Pinpoint the cell where the given text exists, returning its [x, y] midpoint coordinate. 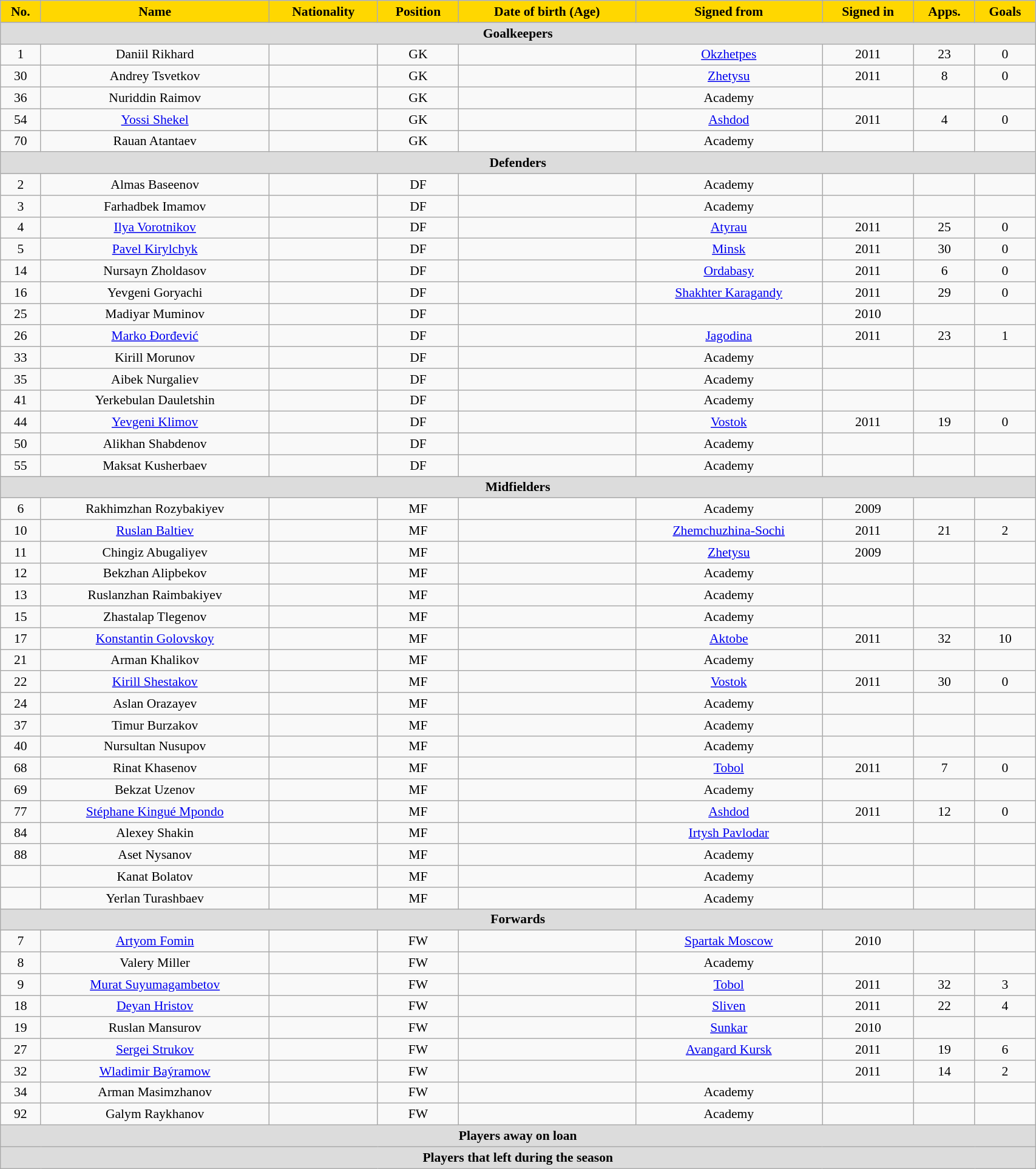
Yossi Shekel [155, 120]
Pavel Kirylchyk [155, 249]
Artyom Fomin [155, 941]
Players that left during the season [518, 1157]
Signed in [868, 12]
9 [21, 984]
Aset Nysanov [155, 855]
Kanat Bolatov [155, 876]
Farhadbek Imamov [155, 206]
Rakhimzhan Rozybakiyev [155, 509]
Ilya Vorotnikov [155, 228]
Sliven [728, 1006]
Sunkar [728, 1028]
Zhemchuzhina-Sochi [728, 530]
Signed from [728, 12]
Jagodina [728, 336]
33 [21, 357]
44 [21, 422]
Arman Khalikov [155, 660]
Yevgeni Goryachi [155, 293]
77 [21, 812]
Galym Raykhanov [155, 1114]
Midfielders [518, 487]
Marko Đorđević [155, 336]
34 [21, 1093]
Andrey Tsvetkov [155, 76]
No. [21, 12]
Ruslan Baltiev [155, 530]
40 [21, 747]
Daniil Rikhard [155, 55]
Chingiz Abugaliyev [155, 552]
Ordabasy [728, 271]
26 [21, 336]
Zhastalap Tlegenov [155, 617]
27 [21, 1049]
Avangard Kursk [728, 1049]
Yevgeni Klimov [155, 422]
Maksat Kusherbaev [155, 466]
Apps. [944, 12]
Murat Suyumagambetov [155, 984]
Ruslanzhan Raimbakiyev [155, 595]
41 [21, 401]
Konstantin Golovskoy [155, 639]
Sergei Strukov [155, 1049]
Date of birth (Age) [547, 12]
Okzhetpes [728, 55]
Arman Masimzhanov [155, 1093]
55 [21, 466]
70 [21, 141]
Yerkebulan Dauletshin [155, 401]
Nationality [323, 12]
Goalkeepers [518, 33]
36 [21, 98]
Wladimir Baýramow [155, 1071]
13 [21, 595]
Almas Baseenov [155, 185]
Alexey Shakin [155, 833]
35 [21, 379]
88 [21, 855]
Minsk [728, 249]
92 [21, 1114]
Alikhan Shabdenov [155, 444]
5 [21, 249]
Deyan Hristov [155, 1006]
Forwards [518, 920]
Players away on loan [518, 1136]
29 [944, 293]
Yerlan Turashbaev [155, 898]
Kirill Morunov [155, 357]
Irtysh Pavlodar [728, 833]
Goals [1005, 12]
18 [21, 1006]
11 [21, 552]
Position [418, 12]
54 [21, 120]
Kirill Shestakov [155, 682]
Atyrau [728, 228]
Nursultan Nusupov [155, 747]
17 [21, 639]
Aibek Nurgaliev [155, 379]
69 [21, 790]
Nursayn Zholdasov [155, 271]
Ruslan Mansurov [155, 1028]
Name [155, 12]
Spartak Moscow [728, 941]
Aslan Orazayev [155, 703]
Bekzhan Alipbekov [155, 574]
68 [21, 768]
37 [21, 725]
Timur Burzakov [155, 725]
24 [21, 703]
Nuriddin Raimov [155, 98]
Defenders [518, 163]
Valery Miller [155, 963]
15 [21, 617]
Bekzat Uzenov [155, 790]
Rinat Khasenov [155, 768]
Rauan Atantaev [155, 141]
Madiyar Muminov [155, 314]
16 [21, 293]
84 [21, 833]
Stéphane Kingué Mpondo [155, 812]
Aktobe [728, 639]
Shakhter Karagandy [728, 293]
50 [21, 444]
